Return the [X, Y] coordinate for the center point of the cell that contains the specified text.  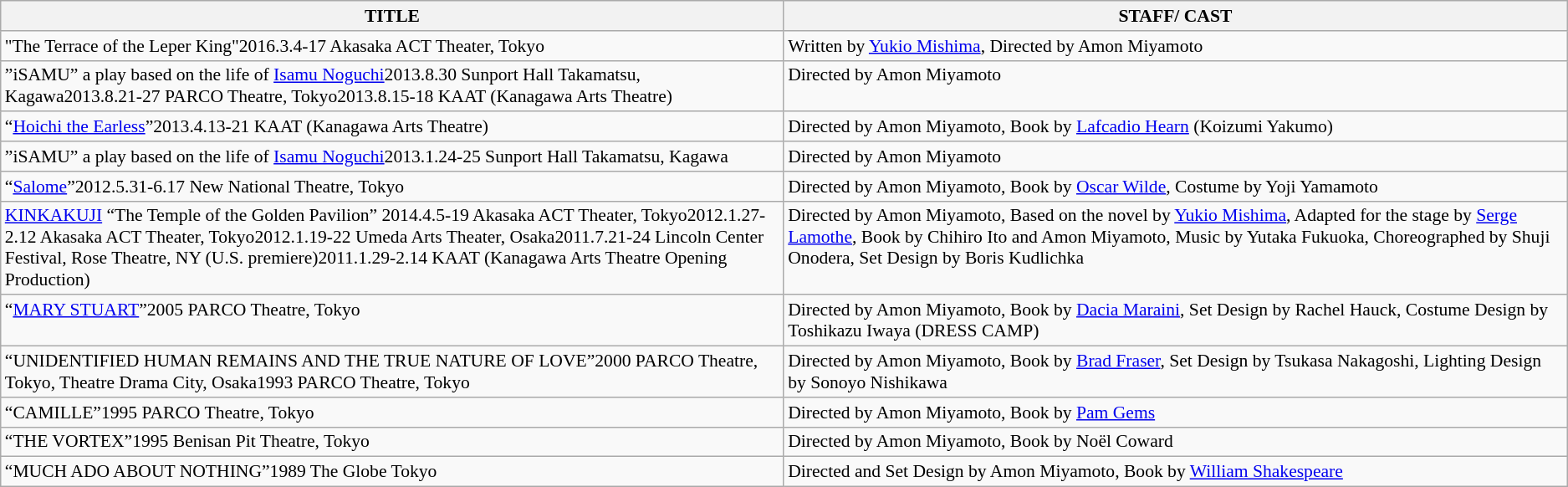
Directed by Amon Miyamoto, Book by Brad Fraser, Set Design by Tsukasa Nakagoshi, Lighting Design by Sonoyo Nishikawa [1175, 372]
TITLE [392, 16]
Directed by Amon Miyamoto, Book by Dacia Maraini, Set Design by Rachel Hauck, Costume Design by Toshikazu Iwaya (DRESS CAMP) [1175, 321]
STAFF/ CAST [1175, 16]
“THE VORTEX”1995 Benisan Pit Theatre, Tokyo [392, 442]
“Salome”2012.5.31-6.17 New National Theatre, Tokyo [392, 187]
“MUCH ADO ABOUT NOTHING”1989 The Globe Tokyo [392, 472]
“CAMILLE”1995 PARCO Theatre, Tokyo [392, 413]
Written by Yukio Mishima, Directed by Amon Miyamoto [1175, 46]
Directed by Amon Miyamoto, Book by Lafcadio Hearn (Koizumi Yakumo) [1175, 127]
"The Terrace of the Leper King"2016.3.4-17 Akasaka ACT Theater, Tokyo [392, 46]
”iSAMU” a play based on the life of Isamu Noguchi2013.1.24-25 Sunport Hall Takamatsu, Kagawa [392, 156]
Directed and Set Design by Amon Miyamoto, Book by William Shakespeare [1175, 472]
Directed by Amon Miyamoto, Book by Noël Coward [1175, 442]
Directed by Amon Miyamoto, Book by Oscar Wilde, Costume by Yoji Yamamoto [1175, 187]
Directed by Amon Miyamoto, Book by Pam Gems [1175, 413]
“UNIDENTIFIED HUMAN REMAINS AND THE TRUE NATURE OF LOVE”2000 PARCO Theatre, Tokyo, Theatre Drama City, Osaka1993 PARCO Theatre, Tokyo [392, 372]
“MARY STUART”2005 PARCO Theatre, Tokyo [392, 321]
“Hoichi the Earless”2013.4.13-21 KAAT (Kanagawa Arts Theatre) [392, 127]
